Extract the (x, y) coordinate from the center of the cell holding the provided text.  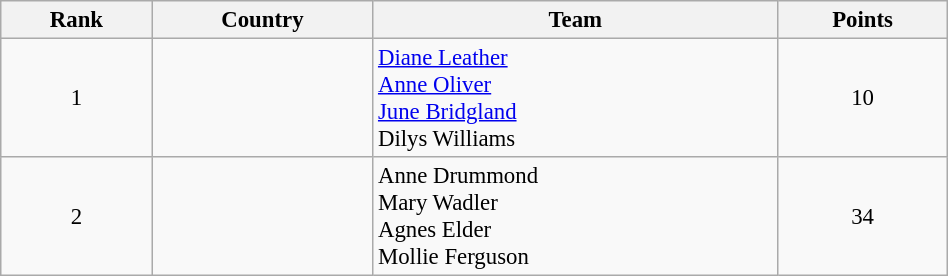
Diane LeatherAnne OliverJune BridglandDilys Williams (576, 98)
2 (76, 216)
34 (862, 216)
Anne DrummondMary WadlerAgnes ElderMollie Ferguson (576, 216)
10 (862, 98)
Rank (76, 20)
Points (862, 20)
1 (76, 98)
Team (576, 20)
Country (262, 20)
